Scan for the cell matching the given text and deliver its (x, y) coordinate at center. 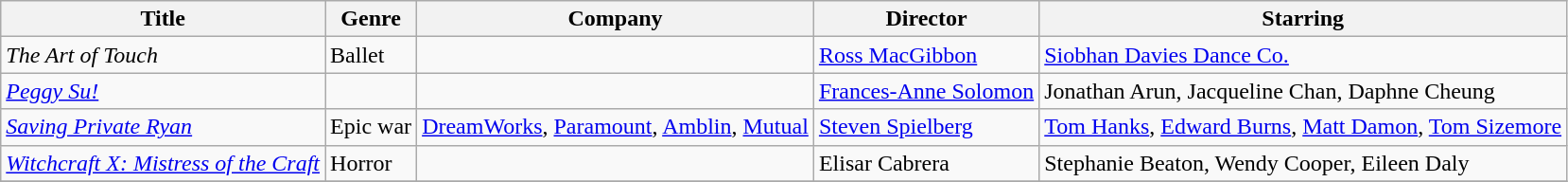
Saving Private Ryan (163, 127)
Tom Hanks, Edward Burns, Matt Damon, Tom Sizemore (1303, 127)
The Art of Touch (163, 55)
Company (616, 19)
Frances-Anne Solomon (926, 91)
Steven Spielberg (926, 127)
Ross MacGibbon (926, 55)
Stephanie Beaton, Wendy Cooper, Eileen Daly (1303, 163)
Horror (371, 163)
DreamWorks, Paramount, Amblin, Mutual (616, 127)
Ballet (371, 55)
Starring (1303, 19)
Title (163, 19)
Elisar Cabrera (926, 163)
Siobhan Davies Dance Co. (1303, 55)
Epic war (371, 127)
Genre (371, 19)
Jonathan Arun, Jacqueline Chan, Daphne Cheung (1303, 91)
Witchcraft X: Mistress of the Craft (163, 163)
Peggy Su! (163, 91)
Director (926, 19)
